Output the (X, Y) coordinate of the center of the cell containing the given text.  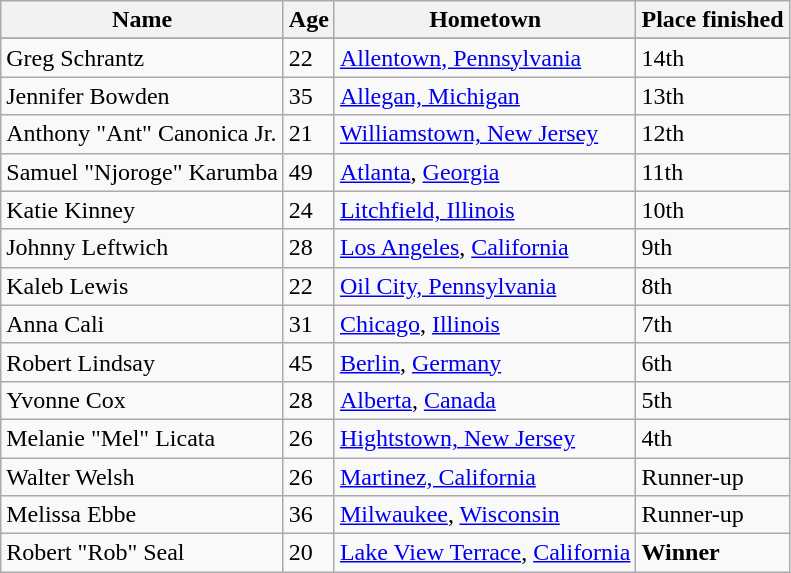
Chicago, Illinois (485, 324)
24 (308, 210)
Melissa Ebbe (142, 515)
Johnny Leftwich (142, 248)
Melanie "Mel" Licata (142, 438)
Martinez, California (485, 477)
Allentown, Pennsylvania (485, 58)
Allegan, Michigan (485, 96)
21 (308, 134)
Atlanta, Georgia (485, 172)
Hightstown, New Jersey (485, 438)
8th (712, 286)
Hometown (485, 20)
Anthony "Ant" Canonica Jr. (142, 134)
Milwaukee, Wisconsin (485, 515)
13th (712, 96)
Jennifer Bowden (142, 96)
Walter Welsh (142, 477)
Robert "Rob" Seal (142, 553)
6th (712, 362)
Williamstown, New Jersey (485, 134)
31 (308, 324)
7th (712, 324)
Los Angeles, California (485, 248)
4th (712, 438)
Name (142, 20)
Katie Kinney (142, 210)
5th (712, 400)
Lake View Terrace, California (485, 553)
35 (308, 96)
Place finished (712, 20)
11th (712, 172)
10th (712, 210)
Age (308, 20)
14th (712, 58)
45 (308, 362)
Robert Lindsay (142, 362)
Yvonne Cox (142, 400)
Berlin, Germany (485, 362)
20 (308, 553)
49 (308, 172)
12th (712, 134)
Greg Schrantz (142, 58)
Alberta, Canada (485, 400)
9th (712, 248)
Winner (712, 553)
Litchfield, Illinois (485, 210)
Kaleb Lewis (142, 286)
36 (308, 515)
Oil City, Pennsylvania (485, 286)
Samuel "Njoroge" Karumba (142, 172)
Anna Cali (142, 324)
